Search for the cell housing the specified text and yield its [X, Y] center coordinate. 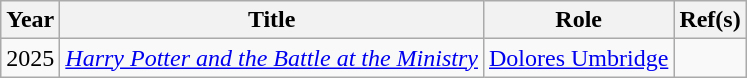
Dolores Umbridge [578, 58]
Harry Potter and the Battle at the Ministry [272, 58]
Role [578, 20]
Title [272, 20]
2025 [30, 58]
Ref(s) [710, 20]
Year [30, 20]
